From the cell containing the given text, extract its center point as [X, Y] coordinate. 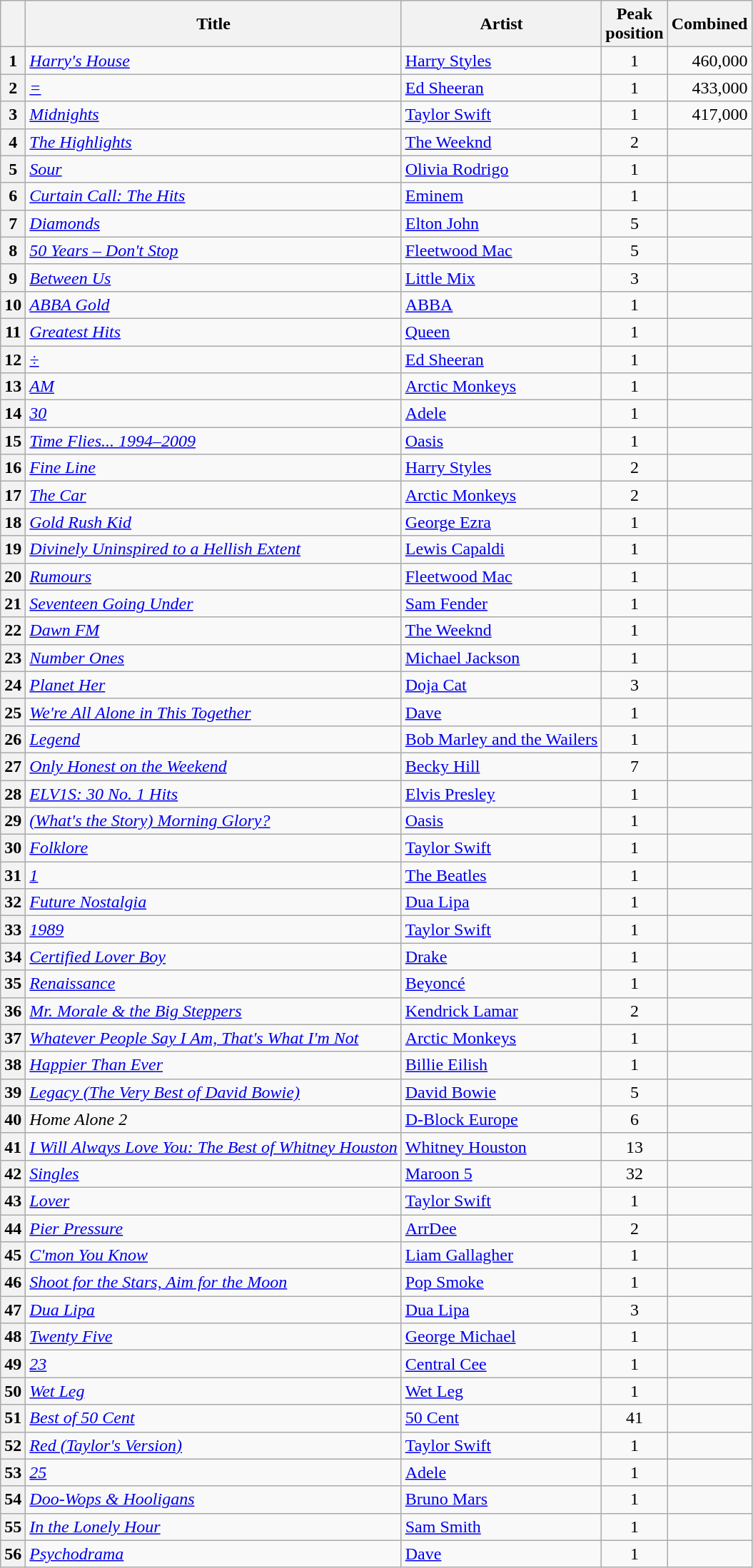
Elvis Presley [501, 794]
18 [13, 522]
460,000 [709, 61]
Sam Fender [501, 604]
31 [13, 875]
Title [213, 24]
Legacy (The Very Best of David Bowie) [213, 1092]
Doo-Wops & Hooligans [213, 1500]
Lover [213, 1201]
Kendrick Lamar [501, 1011]
Gold Rush Kid [213, 522]
Combined [709, 24]
55 [13, 1527]
D-Block Europe [501, 1119]
22 [13, 631]
12 [13, 359]
Artist [501, 24]
49 [13, 1364]
Certified Lover Boy [213, 957]
Curtain Call: The Hits [213, 196]
Shoot for the Stars, Aim for the Moon [213, 1283]
21 [13, 604]
Sour [213, 169]
Twenty Five [213, 1337]
46 [13, 1283]
47 [13, 1310]
The Car [213, 495]
Greatest Hits [213, 332]
Becky Hill [501, 766]
Queen [501, 332]
43 [13, 1201]
56 [13, 1554]
Bruno Mars [501, 1500]
28 [13, 794]
Peakposition [635, 24]
Happier Than Ever [213, 1065]
Number Ones [213, 658]
ArrDee [501, 1228]
26 [13, 739]
Planet Her [213, 685]
37 [13, 1038]
AM [213, 387]
Only Honest on the Weekend [213, 766]
George Ezra [501, 522]
Psychodrama [213, 1554]
45 [13, 1256]
36 [13, 1011]
50 Years – Don't Stop [213, 250]
The Highlights [213, 142]
19 [13, 549]
433,000 [709, 88]
40 [13, 1119]
Lewis Capaldi [501, 549]
Home Alone 2 [213, 1119]
Best of 50 Cent [213, 1418]
In the Lonely Hour [213, 1527]
Dawn FM [213, 631]
39 [13, 1092]
17 [13, 495]
29 [13, 821]
8 [13, 250]
= [213, 88]
16 [13, 468]
Rumours [213, 576]
Midnights [213, 115]
Eminem [501, 196]
Between Us [213, 278]
Pier Pressure [213, 1228]
Red (Taylor's Version) [213, 1445]
ABBA [501, 305]
53 [13, 1472]
51 [13, 1418]
Folklore [213, 848]
27 [13, 766]
Diamonds [213, 223]
Future Nostalgia [213, 902]
Liam Gallagher [501, 1256]
15 [13, 441]
Elton John [501, 223]
I Will Always Love You: The Best of Whitney Houston [213, 1146]
48 [13, 1337]
Olivia Rodrigo [501, 169]
ABBA Gold [213, 305]
Michael Jackson [501, 658]
Little Mix [501, 278]
Pop Smoke [501, 1283]
David Bowie [501, 1092]
Harry's House [213, 61]
44 [13, 1228]
14 [13, 414]
Mr. Morale & the Big Steppers [213, 1011]
Billie Eilish [501, 1065]
Seventeen Going Under [213, 604]
George Michael [501, 1337]
10 [13, 305]
ELV1S: 30 No. 1 Hits [213, 794]
Maroon 5 [501, 1174]
33 [13, 930]
54 [13, 1500]
The Beatles [501, 875]
(What's the Story) Morning Glory? [213, 821]
24 [13, 685]
Sam Smith [501, 1527]
1989 [213, 930]
9 [13, 278]
Renaissance [213, 984]
Whatever People Say I Am, That's What I'm Not [213, 1038]
35 [13, 984]
Whitney Houston [501, 1146]
Central Cee [501, 1364]
Singles [213, 1174]
Fine Line [213, 468]
Bob Marley and the Wailers [501, 739]
Drake [501, 957]
20 [13, 576]
50 Cent [501, 1418]
52 [13, 1445]
417,000 [709, 115]
34 [13, 957]
42 [13, 1174]
4 [13, 142]
Beyoncé [501, 984]
÷ [213, 359]
Doja Cat [501, 685]
38 [13, 1065]
Time Flies... 1994–2009 [213, 441]
Legend [213, 739]
We're All Alone in This Together [213, 712]
11 [13, 332]
C'mon You Know [213, 1256]
50 [13, 1391]
Divinely Uninspired to a Hellish Extent [213, 549]
